Identify which cell holds the provided text, then report its (x, y) central coordinate. 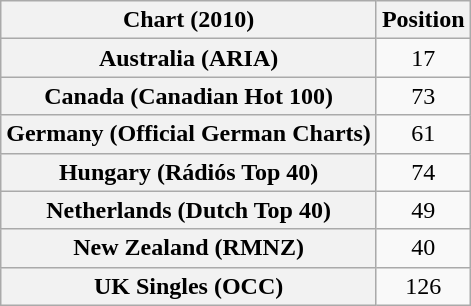
74 (423, 172)
Netherlands (Dutch Top 40) (189, 210)
126 (423, 286)
Canada (Canadian Hot 100) (189, 96)
Germany (Official German Charts) (189, 134)
Position (423, 20)
17 (423, 58)
Hungary (Rádiós Top 40) (189, 172)
40 (423, 248)
73 (423, 96)
61 (423, 134)
Australia (ARIA) (189, 58)
New Zealand (RMNZ) (189, 248)
UK Singles (OCC) (189, 286)
49 (423, 210)
Chart (2010) (189, 20)
